Determine the [x, y] coordinate at the center of the cell enclosing the given text.  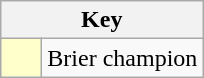
Brier champion [122, 58]
Key [102, 20]
